Scan for the cell matching the given text and deliver its [x, y] coordinate at center. 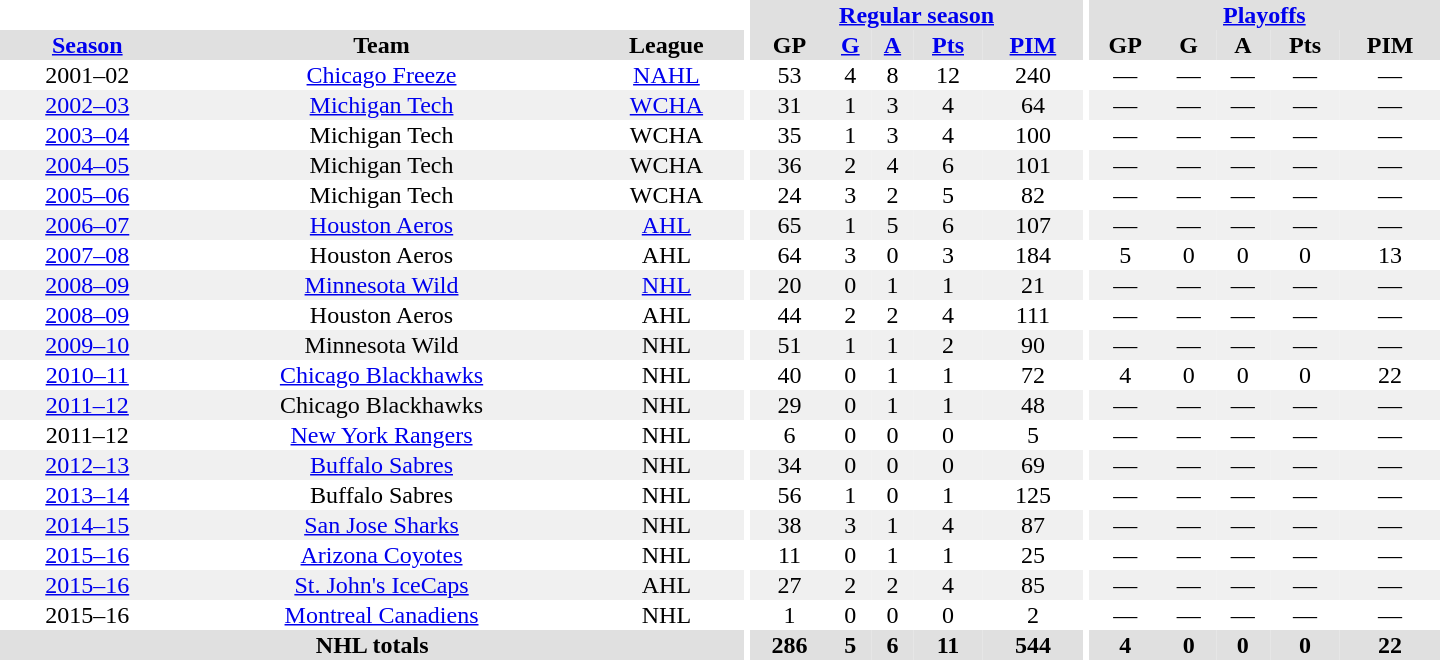
69 [1033, 465]
Arizona Coyotes [382, 555]
2004–05 [88, 165]
2003–04 [88, 135]
125 [1033, 495]
San Jose Sharks [382, 525]
2013–14 [88, 495]
38 [789, 525]
44 [789, 315]
Chicago Freeze [382, 75]
101 [1033, 165]
184 [1033, 255]
56 [789, 495]
29 [789, 405]
65 [789, 225]
2005–06 [88, 195]
286 [789, 645]
League [667, 45]
240 [1033, 75]
40 [789, 375]
2002–03 [88, 105]
87 [1033, 525]
NHL totals [372, 645]
85 [1033, 585]
25 [1033, 555]
51 [789, 345]
2006–07 [88, 225]
36 [789, 165]
Team [382, 45]
20 [789, 285]
35 [789, 135]
53 [789, 75]
NAHL [667, 75]
72 [1033, 375]
13 [1390, 255]
2010–11 [88, 375]
St. John's IceCaps [382, 585]
12 [948, 75]
2001–02 [88, 75]
2014–15 [88, 525]
111 [1033, 315]
21 [1033, 285]
Season [88, 45]
8 [892, 75]
24 [789, 195]
90 [1033, 345]
48 [1033, 405]
New York Rangers [382, 435]
2009–10 [88, 345]
82 [1033, 195]
Playoffs [1264, 15]
107 [1033, 225]
2007–08 [88, 255]
34 [789, 465]
100 [1033, 135]
Regular season [916, 15]
27 [789, 585]
31 [789, 105]
544 [1033, 645]
Montreal Canadiens [382, 615]
2012–13 [88, 465]
